Locate the cell with the specified text and output its [X, Y] center coordinate. 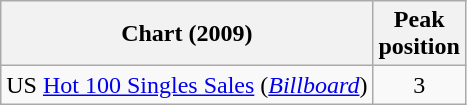
3 [419, 85]
Peakposition [419, 34]
US Hot 100 Singles Sales (Billboard) [187, 85]
Chart (2009) [187, 34]
